Pinpoint the cell where the given text exists, returning its (X, Y) midpoint coordinate. 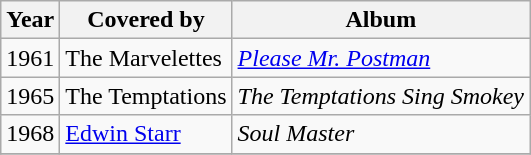
The Marvelettes (146, 58)
Please Mr. Postman (380, 58)
1961 (30, 58)
1965 (30, 96)
Soul Master (380, 134)
1968 (30, 134)
The Temptations (146, 96)
The Temptations Sing Smokey (380, 96)
Year (30, 20)
Covered by (146, 20)
Edwin Starr (146, 134)
Album (380, 20)
